Capture the cell that displays the provided text and extract its (x, y) central coordinate. 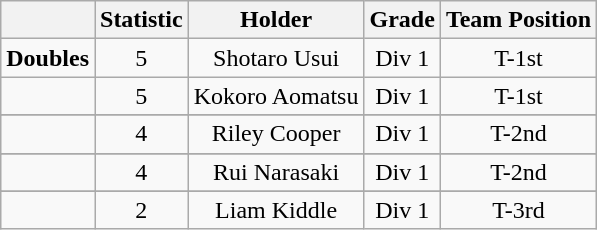
Statistic (141, 20)
Kokoro Aomatsu (276, 96)
Team Position (518, 20)
Shotaro Usui (276, 58)
Riley Cooper (276, 134)
Grade (402, 20)
2 (141, 210)
Doubles (48, 58)
Rui Narasaki (276, 172)
Holder (276, 20)
Liam Kiddle (276, 210)
T-3rd (518, 210)
